Extract the (x, y) coordinate from the center of the cell holding the provided text.  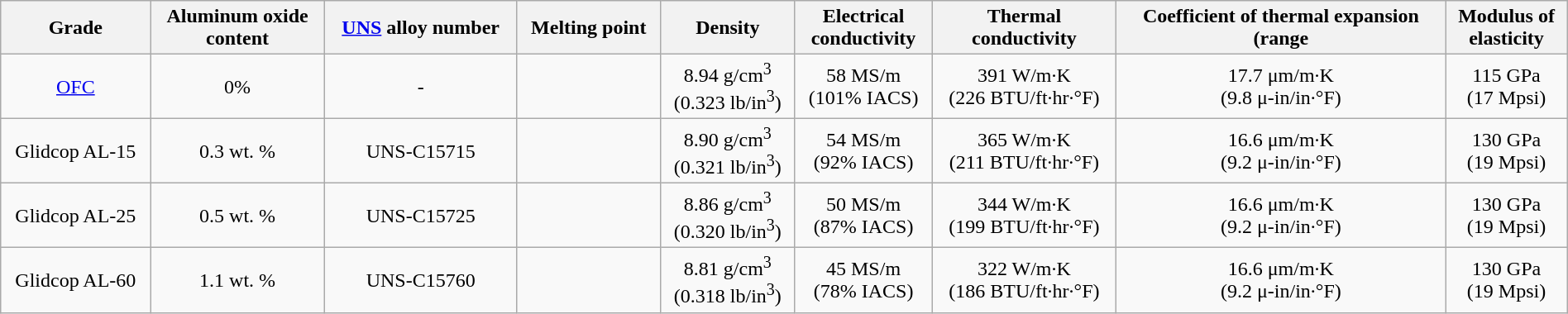
365 W/m·K (211 BTU/ft·hr·°F) (1024, 151)
0.5 wt. % (237, 216)
50 MS/m (87% IACS) (863, 216)
322 W/m·K (186 BTU/ft·hr·°F) (1024, 280)
Glidcop AL-15 (76, 151)
Aluminum oxide content (237, 28)
344 W/m·K (199 BTU/ft·hr·°F) (1024, 216)
UNS-C15725 (420, 216)
0.3 wt. % (237, 151)
8.94 g/cm3 (0.323 lb/in3) (728, 87)
OFC (76, 87)
Melting point (589, 28)
0% (237, 87)
Thermal conductivity (1024, 28)
8.90 g/cm3 (0.321 lb/in3) (728, 151)
8.86 g/cm3 (0.320 lb/in3) (728, 216)
391 W/m·K (226 BTU/ft·hr·°F) (1024, 87)
UNS-C15760 (420, 280)
Coefficient of thermal expansion (range (1281, 28)
UNS alloy number (420, 28)
- (420, 87)
Glidcop AL-60 (76, 280)
17.7 μm/m·K (9.8 μ-in/in·°F) (1281, 87)
Glidcop AL-25 (76, 216)
Density (728, 28)
45 MS/m (78% IACS) (863, 280)
8.81 g/cm3 (0.318 lb/in3) (728, 280)
Electrical conductivity (863, 28)
Grade (76, 28)
115 GPa (17 Mpsi) (1507, 87)
58 MS/m (101% IACS) (863, 87)
Modulus of elasticity (1507, 28)
54 MS/m (92% IACS) (863, 151)
1.1 wt. % (237, 280)
UNS-C15715 (420, 151)
